For the text-containing cell, return its midpoint in (x, y) coordinate format. 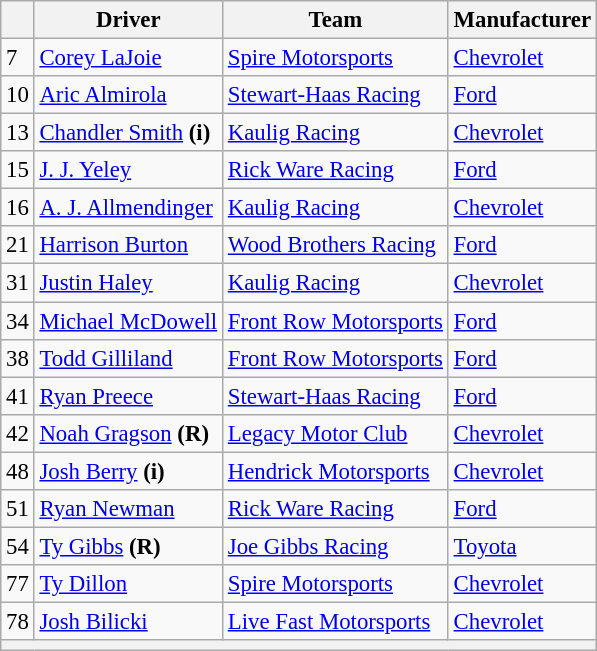
Driver (128, 20)
21 (18, 245)
Todd Gilliland (128, 358)
54 (18, 546)
15 (18, 170)
Ryan Preece (128, 396)
51 (18, 509)
10 (18, 95)
7 (18, 58)
Michael McDowell (128, 321)
Josh Berry (i) (128, 471)
77 (18, 584)
Manufacturer (522, 20)
Team (335, 20)
Ryan Newman (128, 509)
Noah Gragson (R) (128, 433)
Aric Almirola (128, 95)
Legacy Motor Club (335, 433)
48 (18, 471)
34 (18, 321)
38 (18, 358)
Live Fast Motorsports (335, 621)
Hendrick Motorsports (335, 471)
Joe Gibbs Racing (335, 546)
Ty Gibbs (R) (128, 546)
78 (18, 621)
Corey LaJoie (128, 58)
41 (18, 396)
Ty Dillon (128, 584)
J. J. Yeley (128, 170)
Toyota (522, 546)
A. J. Allmendinger (128, 208)
Harrison Burton (128, 245)
Chandler Smith (i) (128, 133)
16 (18, 208)
Josh Bilicki (128, 621)
13 (18, 133)
31 (18, 283)
Justin Haley (128, 283)
Wood Brothers Racing (335, 245)
42 (18, 433)
